Scan for the cell matching the given text and deliver its [x, y] coordinate at center. 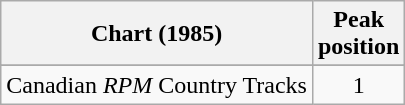
1 [358, 85]
Canadian RPM Country Tracks [157, 85]
Peakposition [358, 34]
Chart (1985) [157, 34]
